Identify which cell holds the provided text, then report its [x, y] central coordinate. 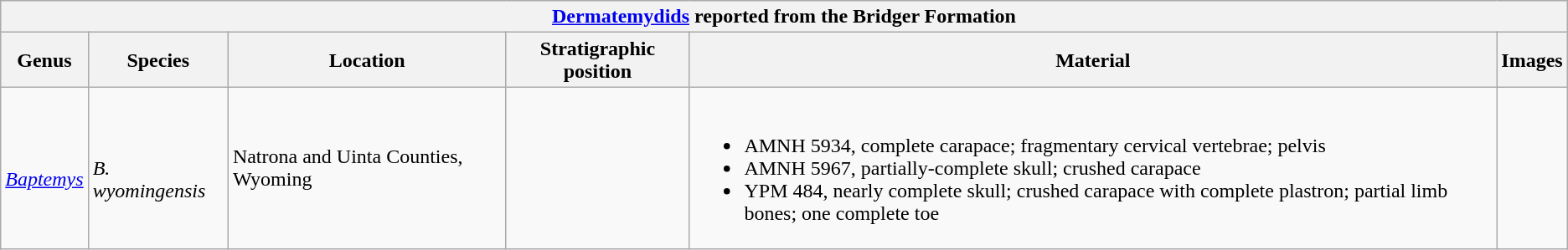
Location [367, 60]
Material [1093, 60]
Natrona and Uinta Counties, Wyoming [367, 168]
Species [157, 60]
Images [1532, 60]
Dermatemydids reported from the Bridger Formation [784, 17]
Stratigraphic position [598, 60]
Baptemys [44, 168]
B. wyomingensis [157, 168]
Genus [44, 60]
